From the cell containing the given text, extract its center point as [X, Y] coordinate. 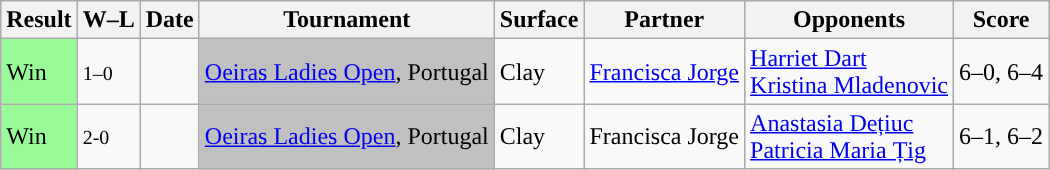
Date [170, 20]
Surface [539, 20]
1–0 [108, 72]
6–0, 6–4 [1002, 72]
6–1, 6–2 [1002, 136]
Score [1002, 20]
Result [39, 20]
Harriet Dart Kristina Mladenovic [850, 72]
W–L [108, 20]
Opponents [850, 20]
2-0 [108, 136]
Anastasia Dețiuc Patricia Maria Țig [850, 136]
Tournament [346, 20]
Partner [664, 20]
